Search for the cell housing the specified text and yield its (x, y) center coordinate. 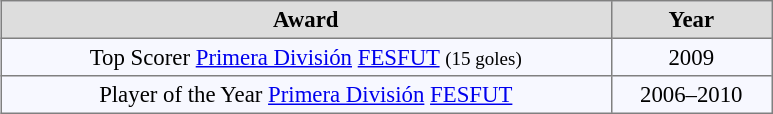
Award (305, 20)
Player of the Year Primera División FESFUT (305, 95)
2009 (691, 57)
Top Scorer Primera División FESFUT (15 goles) (305, 57)
Year (691, 20)
2006–2010 (691, 95)
